Return the (x, y) coordinate for the center point of the cell that contains the specified text.  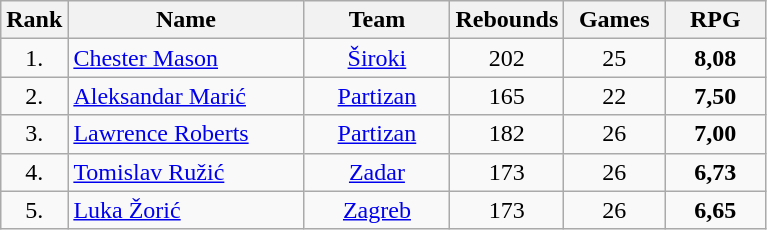
8,08 (716, 58)
Team (377, 20)
6,73 (716, 172)
Name (186, 20)
182 (507, 134)
Široki (377, 58)
22 (614, 96)
Rank (34, 20)
Luka Žorić (186, 210)
165 (507, 96)
25 (614, 58)
RPG (716, 20)
Rebounds (507, 20)
5. (34, 210)
7,00 (716, 134)
Tomislav Ružić (186, 172)
Games (614, 20)
6,65 (716, 210)
Aleksandar Marić (186, 96)
3. (34, 134)
Lawrence Roberts (186, 134)
Zagreb (377, 210)
7,50 (716, 96)
202 (507, 58)
2. (34, 96)
4. (34, 172)
Zadar (377, 172)
1. (34, 58)
Chester Mason (186, 58)
